Pinpoint the cell where the given text exists, returning its [x, y] midpoint coordinate. 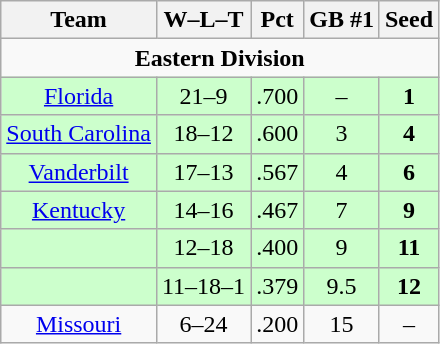
W–L–T [203, 20]
.467 [278, 210]
17–13 [203, 172]
6 [408, 172]
11–18–1 [203, 286]
21–9 [203, 96]
.379 [278, 286]
12–18 [203, 248]
9.5 [342, 286]
Seed [408, 20]
7 [342, 210]
11 [408, 248]
.600 [278, 134]
6–24 [203, 324]
Florida [79, 96]
Eastern Division [220, 58]
Vanderbilt [79, 172]
Team [79, 20]
.567 [278, 172]
Kentucky [79, 210]
Missouri [79, 324]
GB #1 [342, 20]
3 [342, 134]
.200 [278, 324]
.700 [278, 96]
Pct [278, 20]
.400 [278, 248]
15 [342, 324]
18–12 [203, 134]
South Carolina [79, 134]
1 [408, 96]
12 [408, 286]
14–16 [203, 210]
